Return the [X, Y] coordinate for the center point of the cell that contains the specified text.  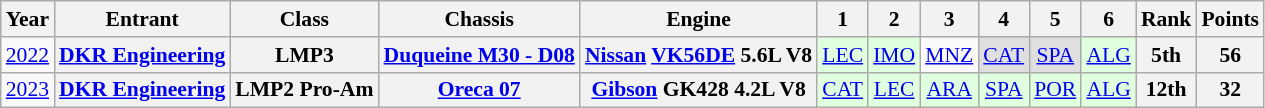
Class [304, 19]
12th [1166, 90]
Rank [1166, 19]
Engine [698, 19]
Nissan VK56DE 5.6L V8 [698, 55]
5th [1166, 55]
LMP2 Pro-Am [304, 90]
ARA [949, 90]
2 [894, 19]
3 [949, 19]
4 [1004, 19]
LMP3 [304, 55]
Chassis [478, 19]
Points [1230, 19]
6 [1108, 19]
POR [1055, 90]
5 [1055, 19]
Oreca 07 [478, 90]
32 [1230, 90]
IMO [894, 55]
2022 [28, 55]
Year [28, 19]
MNZ [949, 55]
56 [1230, 55]
Gibson GK428 4.2L V8 [698, 90]
Entrant [142, 19]
1 [842, 19]
2023 [28, 90]
Duqueine M30 - D08 [478, 55]
